Determine the (X, Y) coordinate at the center of the cell enclosing the given text.  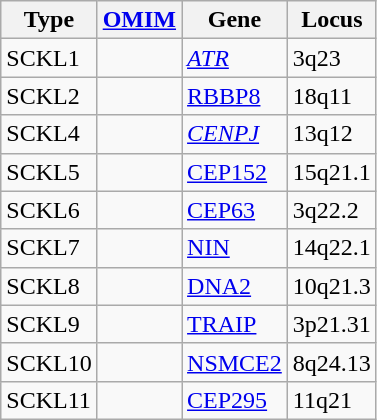
SCKL6 (49, 210)
18q11 (332, 96)
SCKL9 (49, 324)
14q22.1 (332, 248)
SCKL4 (49, 134)
TRAIP (235, 324)
OMIM (139, 20)
DNA2 (235, 286)
Locus (332, 20)
SCKL10 (49, 362)
15q21.1 (332, 172)
3q22.2 (332, 210)
11q21 (332, 400)
3p21.31 (332, 324)
SCKL11 (49, 400)
Type (49, 20)
10q21.3 (332, 286)
SCKL5 (49, 172)
ATR (235, 58)
3q23 (332, 58)
SCKL7 (49, 248)
RBBP8 (235, 96)
SCKL8 (49, 286)
SCKL2 (49, 96)
SCKL1 (49, 58)
CEP295 (235, 400)
Gene (235, 20)
CEP152 (235, 172)
NIN (235, 248)
CEP63 (235, 210)
NSMCE2 (235, 362)
CENPJ (235, 134)
13q12 (332, 134)
8q24.13 (332, 362)
